Capture the cell that displays the provided text and extract its [x, y] central coordinate. 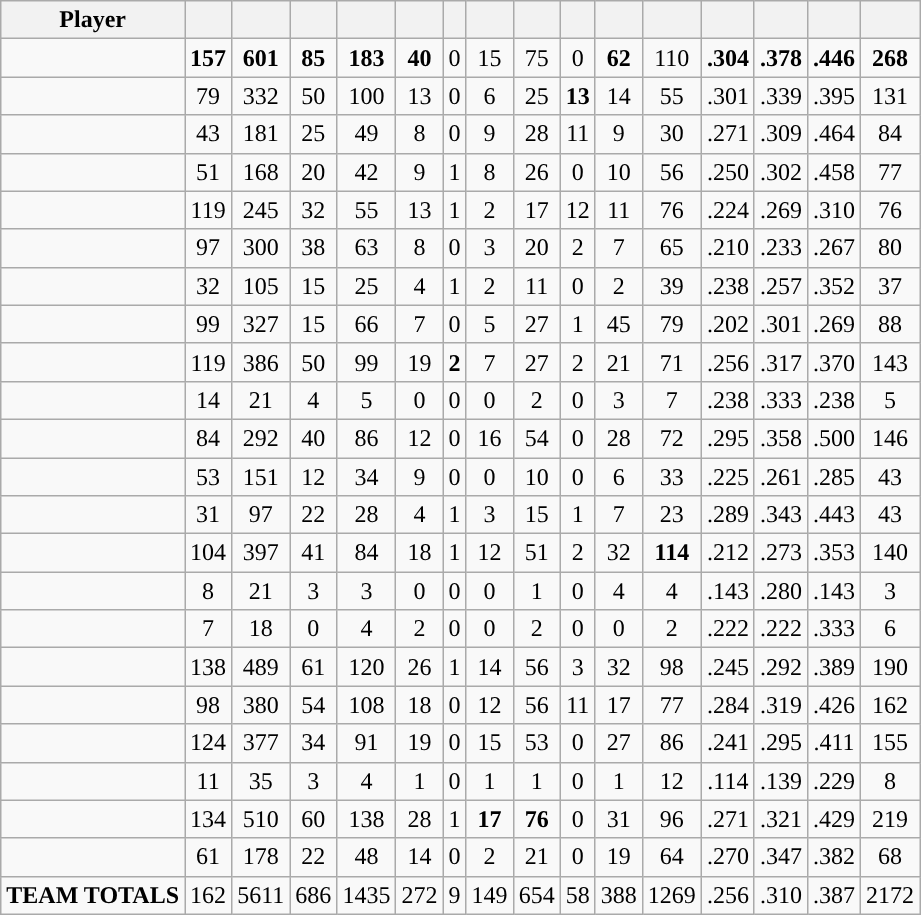
686 [314, 895]
49 [366, 134]
37 [890, 286]
146 [890, 438]
489 [261, 667]
62 [618, 58]
114 [672, 553]
105 [261, 286]
219 [890, 819]
.229 [834, 781]
.289 [728, 515]
68 [890, 857]
.302 [780, 172]
157 [208, 58]
75 [536, 58]
.464 [834, 134]
.429 [834, 819]
45 [618, 324]
.245 [728, 667]
.284 [728, 705]
168 [261, 172]
.267 [834, 248]
377 [261, 743]
327 [261, 324]
190 [890, 667]
.443 [834, 515]
181 [261, 134]
155 [890, 743]
.224 [728, 210]
.458 [834, 172]
332 [261, 96]
TEAM TOTALS [93, 895]
2172 [890, 895]
.233 [780, 248]
131 [890, 96]
654 [536, 895]
.225 [728, 477]
33 [672, 477]
.210 [728, 248]
.347 [780, 857]
80 [890, 248]
.257 [780, 286]
386 [261, 362]
.304 [728, 58]
178 [261, 857]
.292 [780, 667]
.352 [834, 286]
.353 [834, 553]
.500 [834, 438]
143 [890, 362]
96 [672, 819]
183 [366, 58]
.378 [780, 58]
39 [672, 286]
149 [490, 895]
.317 [780, 362]
292 [261, 438]
64 [672, 857]
.212 [728, 553]
.285 [834, 477]
71 [672, 362]
.382 [834, 857]
108 [366, 705]
.446 [834, 58]
.411 [834, 743]
72 [672, 438]
388 [618, 895]
42 [366, 172]
.395 [834, 96]
300 [261, 248]
601 [261, 58]
1269 [672, 895]
58 [578, 895]
.280 [780, 591]
.273 [780, 553]
.114 [728, 781]
.387 [834, 895]
16 [490, 438]
65 [672, 248]
151 [261, 477]
.261 [780, 477]
.319 [780, 705]
.250 [728, 172]
.321 [780, 819]
104 [208, 553]
510 [261, 819]
120 [366, 667]
63 [366, 248]
134 [208, 819]
1435 [366, 895]
.358 [780, 438]
272 [420, 895]
88 [890, 324]
.343 [780, 515]
85 [314, 58]
41 [314, 553]
.241 [728, 743]
35 [261, 781]
124 [208, 743]
.389 [834, 667]
.370 [834, 362]
.202 [728, 324]
91 [366, 743]
66 [366, 324]
140 [890, 553]
.139 [780, 781]
5611 [261, 895]
30 [672, 134]
245 [261, 210]
Player [93, 20]
397 [261, 553]
48 [366, 857]
.270 [728, 857]
23 [672, 515]
268 [890, 58]
.339 [780, 96]
38 [314, 248]
100 [366, 96]
.426 [834, 705]
110 [672, 58]
380 [261, 705]
.309 [780, 134]
60 [314, 819]
